Capture the cell that displays the provided text and extract its [x, y] central coordinate. 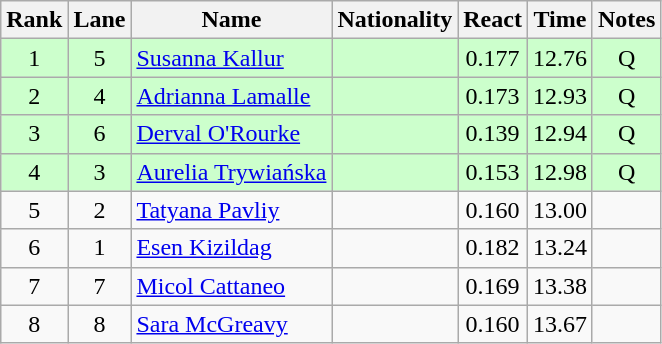
13.67 [560, 324]
React [493, 20]
13.38 [560, 286]
12.76 [560, 58]
0.177 [493, 58]
0.169 [493, 286]
Aurelia Trywiańska [232, 172]
12.94 [560, 134]
12.93 [560, 96]
Tatyana Pavliy [232, 210]
0.153 [493, 172]
Lane [100, 20]
0.139 [493, 134]
Micol Cattaneo [232, 286]
Notes [626, 20]
0.173 [493, 96]
Esen Kizildag [232, 248]
Name [232, 20]
13.00 [560, 210]
Derval O'Rourke [232, 134]
Sara McGreavy [232, 324]
12.98 [560, 172]
0.182 [493, 248]
Rank [34, 20]
Adrianna Lamalle [232, 96]
Time [560, 20]
13.24 [560, 248]
Susanna Kallur [232, 58]
Nationality [395, 20]
